Output the [X, Y] coordinate of the center of the cell containing the given text.  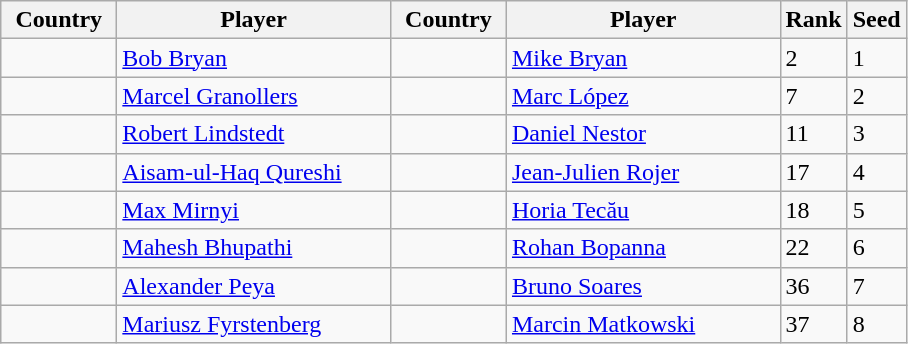
3 [876, 134]
8 [876, 324]
18 [814, 210]
37 [814, 324]
Marcel Granollers [254, 96]
1 [876, 58]
Rohan Bopanna [643, 248]
11 [814, 134]
Marcin Matkowski [643, 324]
Mahesh Bhupathi [254, 248]
36 [814, 286]
Rank [814, 20]
Max Mirnyi [254, 210]
Aisam-ul-Haq Qureshi [254, 172]
6 [876, 248]
Jean-Julien Rojer [643, 172]
Marc López [643, 96]
Robert Lindstedt [254, 134]
22 [814, 248]
Mariusz Fyrstenberg [254, 324]
Horia Tecău [643, 210]
17 [814, 172]
Mike Bryan [643, 58]
Bob Bryan [254, 58]
Bruno Soares [643, 286]
Alexander Peya [254, 286]
5 [876, 210]
Seed [876, 20]
4 [876, 172]
Daniel Nestor [643, 134]
